From the cell containing the given text, extract its center point as (x, y) coordinate. 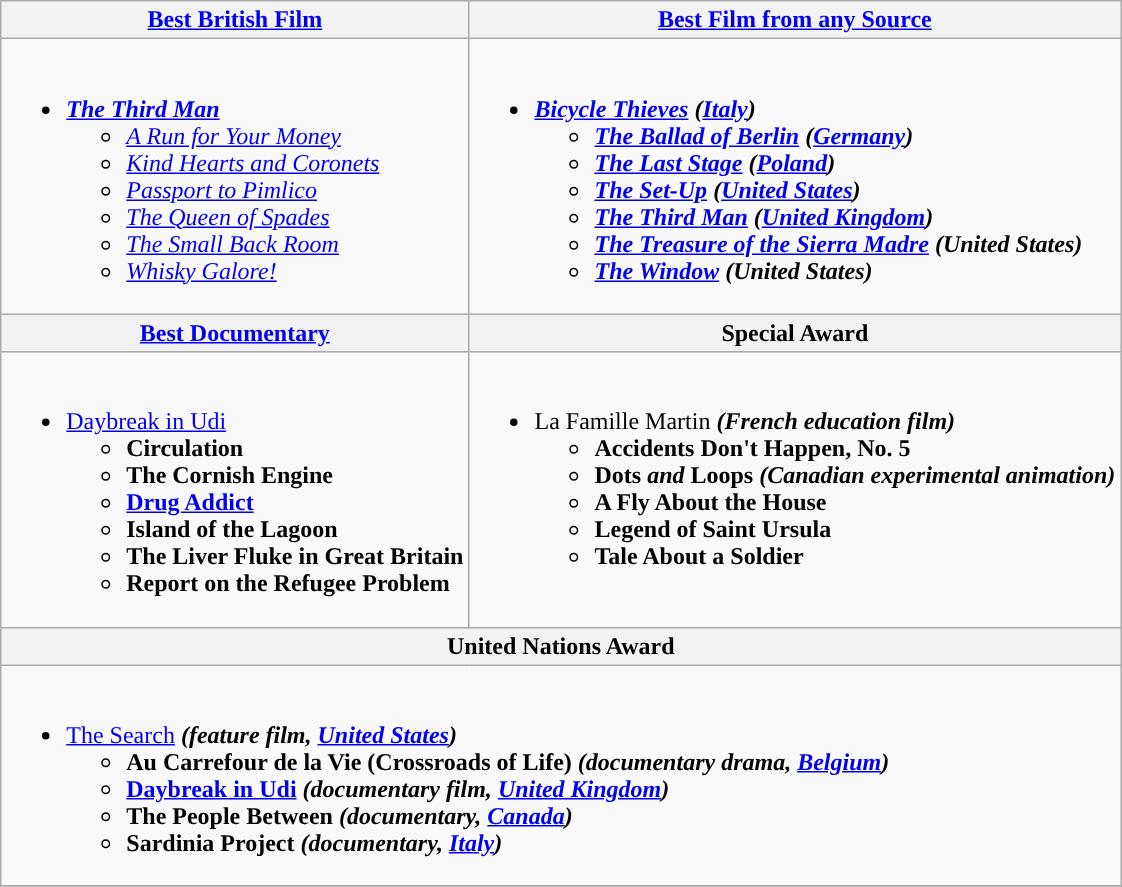
Best Film from any Source (795, 20)
Best Documentary (235, 333)
Daybreak in UdiCirculationThe Cornish EngineDrug AddictIsland of the LagoonThe Liver Fluke in Great BritainReport on the Refugee Problem (235, 490)
The Third ManA Run for Your MoneyKind Hearts and CoronetsPassport to PimlicoThe Queen of SpadesThe Small Back RoomWhisky Galore! (235, 176)
United Nations Award (561, 646)
Best British Film (235, 20)
Special Award (795, 333)
